Identify which cell holds the provided text, then report its (x, y) central coordinate. 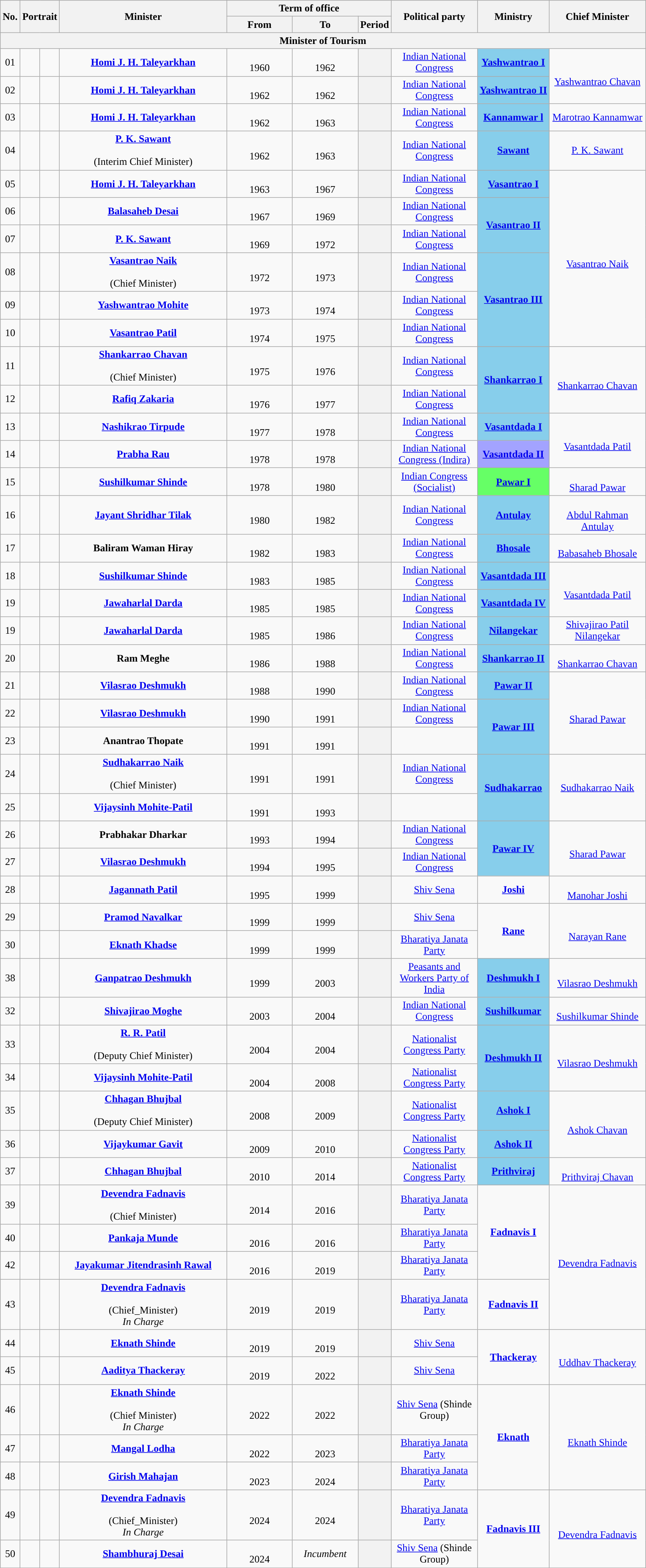
39 (10, 1204)
Deshmukh I (513, 978)
Vasantrao I (513, 183)
Yashwantrao II (513, 90)
44 (10, 1344)
50 (10, 1554)
Babasaheb Bhosale (597, 548)
Vasantdada III (513, 576)
28 (10, 889)
Sudhakarrao Naik (597, 787)
14 (10, 454)
Eknath Shinde (Chief Minister)In Charge (143, 1409)
Pramod Navalkar (143, 917)
Pankaja Munde (143, 1238)
47 (10, 1448)
Chhagan Bhujbal (143, 1171)
Pawar III (513, 727)
Ministry (513, 16)
22 (10, 713)
42 (10, 1265)
35 (10, 1111)
33 (10, 1044)
Balasaheb Desai (143, 211)
Mangal Lodha (143, 1448)
Fadnavis I (513, 1232)
Rafiq Zakaria (143, 399)
Vasantrao Naik (597, 258)
Baliram Waman Hiray (143, 548)
40 (10, 1238)
Vasantrao Patil (143, 332)
09 (10, 305)
Antulay (513, 515)
Jayakumar Jitendrasinh Rawal (143, 1265)
Vasantrao II (513, 225)
25 (10, 807)
Shankarrao Chavan (Chief Minister) (143, 366)
Aaditya Thackeray (143, 1371)
37 (10, 1171)
Jagannath Patil (143, 889)
Narayan Rane (597, 931)
Ganpatrao Deshmukh (143, 978)
Eknath Khadse (143, 944)
Sushilkumar (513, 1011)
Yashwantrao Chavan (597, 76)
02 (10, 90)
Pawar I (513, 482)
Nashikrao Tirpude (143, 427)
Political party (434, 16)
34 (10, 1077)
16 (10, 515)
Fadnavis II (513, 1305)
Bhosale (513, 548)
Shivajirao Moghe (143, 1011)
01 (10, 63)
38 (10, 978)
Pawar IV (513, 848)
26 (10, 835)
Joshi (513, 889)
45 (10, 1371)
07 (10, 238)
Vasantdada IV (513, 603)
49 (10, 1515)
Minister (143, 16)
Vasantrao Naik (Chief Minister) (143, 272)
06 (10, 211)
Anantrao Thopate (143, 741)
03 (10, 118)
13 (10, 427)
Vijaykumar Gavit (143, 1144)
20 (10, 658)
Uddhav Thackeray (597, 1357)
Yashwantrao I (513, 63)
From (260, 25)
Pawar II (513, 686)
Indian National Congress (Indira) (434, 454)
To (325, 25)
12 (10, 399)
Yashwantrao Mohite (143, 305)
30 (10, 944)
Vasantdada II (513, 454)
Sudhakarrao (513, 787)
Portrait (40, 16)
29 (10, 917)
Indian Congress (Socialist) (434, 482)
08 (10, 272)
43 (10, 1305)
Term of office (309, 8)
Shankarrao I (513, 380)
Incumbent (325, 1554)
18 (10, 576)
1960 (260, 63)
No. (10, 16)
Vasantrao III (513, 299)
Nilangekar (513, 631)
Kannamwar l (513, 118)
27 (10, 862)
Marotrao Kannamwar (597, 118)
23 (10, 741)
11 (10, 366)
Shankarrao II (513, 658)
Abdul Rahman Antulay (597, 515)
17 (10, 548)
Vasantdada I (513, 427)
Sudhakarrao Naik (Chief Minister) (143, 774)
Fadnavis III (513, 1529)
Ashok I (513, 1111)
Devendra Fadnavis (Chief Minister) (143, 1204)
21 (10, 686)
48 (10, 1476)
04 (10, 151)
Chief Minister (597, 16)
Shivajirao Patil Nilangekar (597, 631)
Prithviraj Chavan (597, 1171)
15 (10, 482)
32 (10, 1011)
Peasants and Workers Party of India (434, 978)
Minister of Tourism (323, 41)
Chhagan Bhujbal (Deputy Chief Minister) (143, 1111)
Prabha Rau (143, 454)
36 (10, 1144)
Ashok Chavan (597, 1125)
Manohar Joshi (597, 889)
Sawant (513, 151)
Shambhuraj Desai (143, 1554)
Rane (513, 931)
Period (375, 25)
Deshmukh II (513, 1058)
P. K. Sawant (Interim Chief Minister) (143, 151)
Girish Mahajan (143, 1476)
Jayant Shridhar Tilak (143, 515)
Prabhakar Dharkar (143, 835)
R. R. Patil (Deputy Chief Minister) (143, 1044)
46 (10, 1409)
Eknath (513, 1437)
Ram Meghe (143, 658)
Thackeray (513, 1357)
10 (10, 332)
24 (10, 774)
Prithviraj (513, 1171)
Ashok II (513, 1144)
05 (10, 183)
